Scan for the cell matching the given text and deliver its [x, y] coordinate at center. 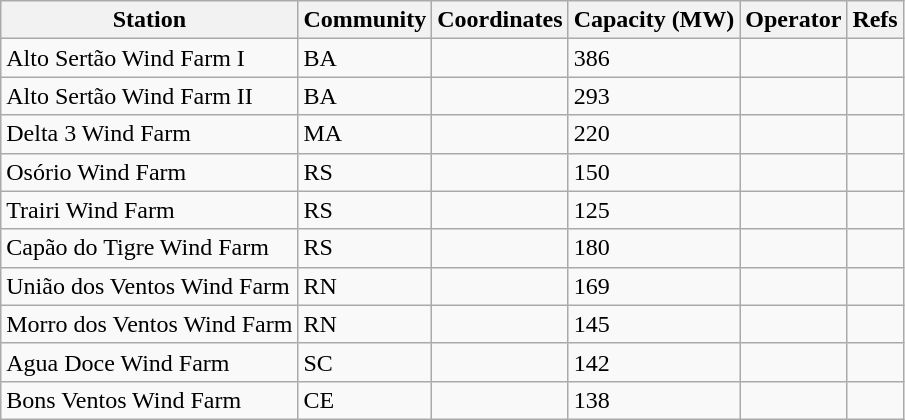
169 [654, 286]
293 [654, 96]
União dos Ventos Wind Farm [150, 286]
Bons Ventos Wind Farm [150, 400]
150 [654, 172]
Operator [794, 20]
Osório Wind Farm [150, 172]
386 [654, 58]
CE [365, 400]
Agua Doce Wind Farm [150, 362]
125 [654, 210]
138 [654, 400]
Capacity (MW) [654, 20]
MA [365, 134]
Morro dos Ventos Wind Farm [150, 324]
SC [365, 362]
Alto Sertão Wind Farm II [150, 96]
142 [654, 362]
Trairi Wind Farm [150, 210]
Delta 3 Wind Farm [150, 134]
Refs [875, 20]
Station [150, 20]
Community [365, 20]
Alto Sertão Wind Farm I [150, 58]
220 [654, 134]
Capão do Tigre Wind Farm [150, 248]
Coordinates [500, 20]
145 [654, 324]
180 [654, 248]
